Locate the cell with the specified text and output its (x, y) center coordinate. 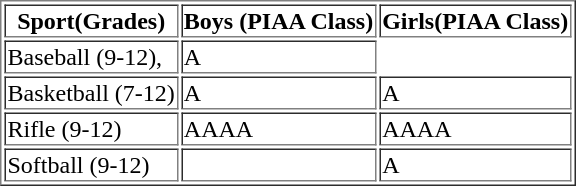
Softball (9-12) (90, 164)
Boys (PIAA Class) (278, 20)
Basketball (7-12) (90, 92)
Baseball (9-12), (90, 56)
Sport(Grades) (90, 20)
Rifle (9-12) (90, 128)
Girls(PIAA Class) (475, 20)
